Search for the cell housing the specified text and yield its [x, y] center coordinate. 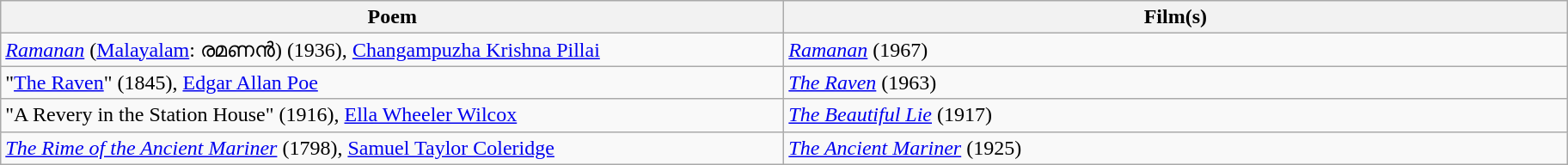
Ramanan (1967) [1176, 50]
Film(s) [1176, 17]
The Ancient Mariner (1925) [1176, 148]
The Beautiful Lie (1917) [1176, 115]
Poem [392, 17]
Ramanan (Malayalam: രമണന്‍) (1936), Changampuzha Krishna Pillai [392, 50]
The Raven (1963) [1176, 82]
"The Raven" (1845), Edgar Allan Poe [392, 82]
The Rime of the Ancient Mariner (1798), Samuel Taylor Coleridge [392, 148]
"A Revery in the Station House" (1916), Ella Wheeler Wilcox [392, 115]
